Identify which cell holds the provided text, then report its [X, Y] central coordinate. 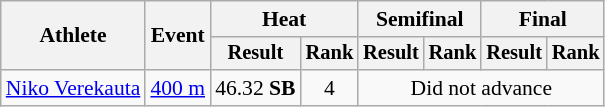
Niko Verekauta [74, 88]
Event [178, 36]
4 [330, 88]
Final [542, 19]
400 m [178, 88]
Semifinal [420, 19]
Did not advance [481, 88]
Heat [284, 19]
Athlete [74, 36]
46.32 SB [256, 88]
